Detect which cell encompasses the target text, then output its [x, y] center coordinate. 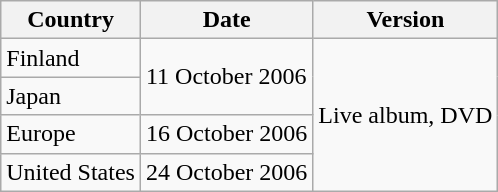
Japan [71, 96]
United States [71, 172]
24 October 2006 [226, 172]
Country [71, 20]
16 October 2006 [226, 134]
Live album, DVD [406, 115]
Date [226, 20]
Europe [71, 134]
Finland [71, 58]
11 October 2006 [226, 77]
Version [406, 20]
